Extract the [x, y] coordinate from the center of the cell holding the provided text.  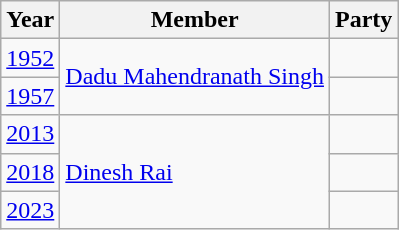
Party [363, 20]
Dinesh Rai [195, 172]
1952 [30, 58]
Year [30, 20]
1957 [30, 96]
Dadu Mahendranath Singh [195, 77]
2013 [30, 134]
2023 [30, 210]
Member [195, 20]
2018 [30, 172]
